Determine the [X, Y] coordinate at the center of the cell enclosing the given text.  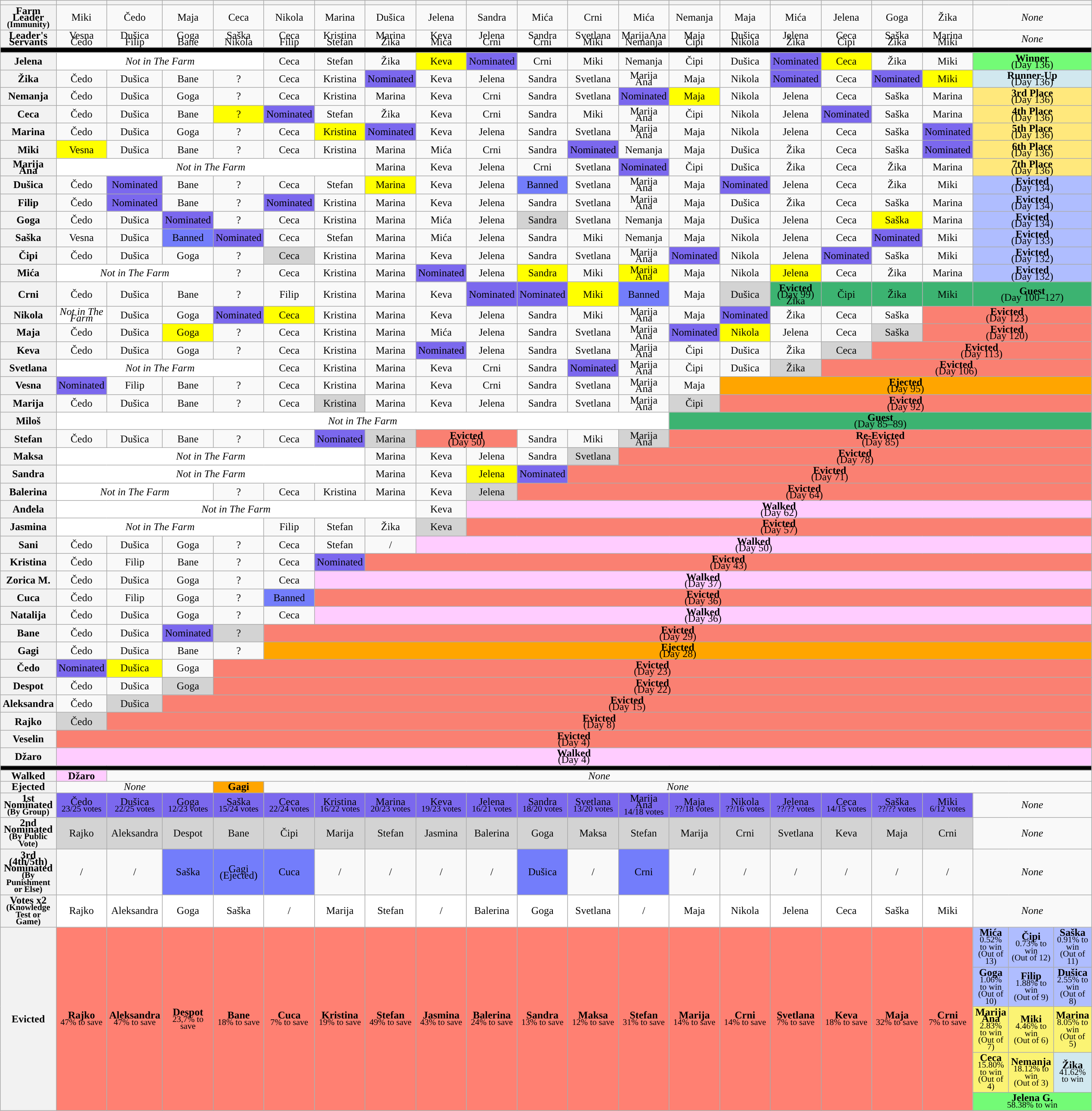
Evicted (Day 133) [1032, 238]
Evicted (Day 29) [678, 633]
Evicted (Day 106) [956, 368]
Evicted (Day 120) [1007, 332]
Marija Ana2.83% to win(Out of 7) [990, 1029]
Maja ??/18 votes [694, 805]
Keva 19/23 votes [441, 805]
Gagi (Ejected) [239, 872]
Cuca7% to save [289, 1019]
Keva18% to save [846, 1019]
Veselin [28, 739]
3rd Place (Day 136) [1032, 96]
Svetlana7% to save [796, 1019]
Marija Ana 14/18 votes [644, 805]
Goga Bane [188, 39]
Farm Leader(Immunity) [28, 18]
JelenaŽika [796, 39]
Kristina 16/22 votes [340, 805]
Ejected (Day 28) [678, 651]
Svetlana 13/20 votes [593, 805]
Balerina24% to save [492, 1019]
Marina 20/23 votes [391, 805]
Runner-Up (Day 136) [1032, 79]
Walked (Day 4) [574, 756]
Jelena G.58.38% to win [1032, 1102]
KevaMića [441, 39]
Jelena 16/21 votes [492, 805]
Zorica M. [28, 580]
Bane18% to save [239, 1019]
6th Place (Day 136) [1032, 150]
Marina Žika [391, 39]
Ceca15.80% to win(Out of 4) [990, 1072]
Sani [28, 545]
Evicted (Day 78) [855, 456]
Žika41.62% to win [1073, 1072]
5th Place (Day 136) [1032, 132]
Ejected [28, 787]
Evicted (Day 50) [466, 439]
Evicted (Day 57) [779, 527]
MarinaMiki [948, 39]
Despot23,7% to save [188, 1019]
3rd (4th/5th) Nominated(By Punishment or Else) [28, 872]
Evicted [28, 1019]
Walked (Day 36) [703, 615]
Čipi0.73% to win(Out of 12) [1031, 947]
Saška 15/24 votes [239, 805]
Evicted (Day 92) [906, 404]
Marija14% to save [694, 1019]
Guest (Day 100–127) [1032, 294]
Crni14% to save [745, 1019]
Leader's Servants [28, 39]
Jelena ??/?? votes [796, 805]
Evicted (Day 43) [728, 562]
Evicted (Day 113) [982, 350]
Sandra13% to save [543, 1019]
Rajko47% to save [81, 1019]
Ceca 14/15 votes [846, 805]
Filip1.88% to win(Out of 9) [1031, 987]
4th Place (Day 136) [1032, 114]
Čedo23/25 votes [81, 805]
SaškaŽika [897, 39]
Winner (Day 136) [1032, 61]
1st Nominated(By Group) [28, 805]
Evicted (Day 22) [652, 686]
Dušica22/25 votes [135, 805]
Dušica2.55% to win(Out of 8) [1073, 987]
VesnaČedo [81, 39]
KristinaStefan [340, 39]
7th Place (Day 136) [1032, 167]
Anđela [28, 509]
Sandra 18/20 votes [543, 805]
Goga 12/23 votes [188, 805]
SvetlanaMiki [593, 39]
Stefan31% to save [644, 1019]
DušicaFilip [135, 39]
SaškaNikola [239, 39]
Evicted (Day 123) [1007, 315]
Re-Evicted (Day 85) [880, 439]
Evicted (Day 4) [574, 739]
Evicted (Day 36) [703, 597]
Saška ??/?? votes [897, 805]
Votes x2(Knowledge Test or Game) [28, 911]
Saška0.91% to win(Out of 11) [1073, 947]
Miloš [28, 421]
Crni7% to save [948, 1019]
Walked (Day 50) [754, 545]
MajaČipi [694, 39]
2nd Nominated(By Public Vote) [28, 833]
Kristina19% to save [340, 1019]
Walked (Day 37) [703, 580]
Evicted (Day 15) [627, 704]
Nemanja18.12% to win(Out of 3) [1031, 1072]
Ejected (Day 95) [906, 386]
Natalija [28, 615]
Maja32% to save [897, 1019]
Aleksandra47% to save [135, 1019]
JelenaCrni [492, 39]
Evicted (Day 64) [805, 491]
Goga1.06% to win(Out of 10) [990, 987]
Miki 6/12 votes [948, 805]
Marina8.05% to win(Out of 5) [1073, 1029]
Walked [28, 776]
Walked (Day 62) [779, 509]
DušicaNikola [745, 39]
Miki4.46% to win(Out of 6) [1031, 1029]
Jasmina43% to save [441, 1019]
Maksa12% to save [593, 1019]
Nikola ??/16 votes [745, 805]
CecaFilip [289, 39]
Evicted (Day 99) Žika [796, 294]
SandraCrni [543, 39]
Evicted (Day 8) [599, 721]
Evicted (Day 23) [652, 669]
MarijaAnaNemanja [644, 39]
Mića0.52% to win(Out of 13) [990, 947]
Guest (Day 85–89) [880, 421]
CecaČipi [846, 39]
Evicted (Day 71) [830, 474]
Ceca 22/24 votes [289, 805]
Stefan49% to save [391, 1019]
